Extract the (x, y) coordinate from the center of the cell holding the provided text.  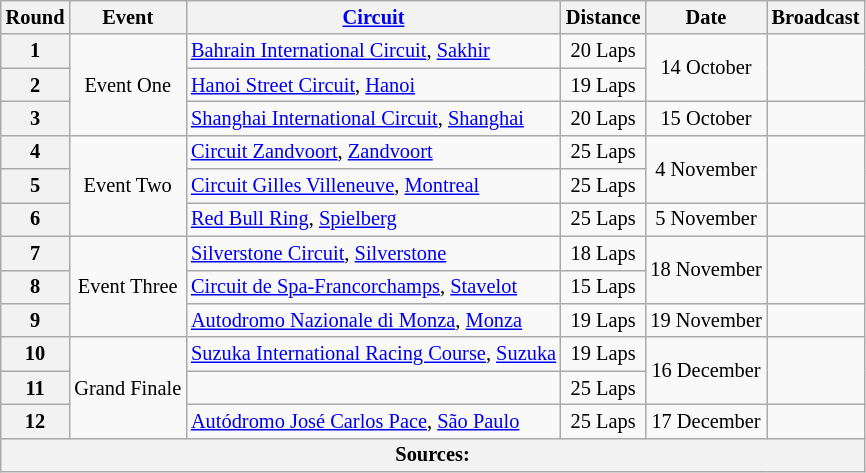
Autódromo José Carlos Pace, São Paulo (374, 421)
10 (36, 354)
11 (36, 388)
14 October (706, 68)
5 (36, 186)
15 Laps (603, 287)
3 (36, 118)
Shanghai International Circuit, Shanghai (374, 118)
Bahrain International Circuit, Sakhir (374, 51)
12 (36, 421)
17 December (706, 421)
Distance (603, 17)
Event Two (128, 186)
Circuit Zandvoort, Zandvoort (374, 152)
Suzuka International Racing Course, Suzuka (374, 354)
Event (128, 17)
Event One (128, 84)
Round (36, 17)
16 December (706, 370)
19 November (706, 320)
2 (36, 85)
Date (706, 17)
15 October (706, 118)
8 (36, 287)
Circuit Gilles Villeneuve, Montreal (374, 186)
1 (36, 51)
Red Bull Ring, Spielberg (374, 219)
9 (36, 320)
18 Laps (603, 253)
Circuit de Spa-Francorchamps, Stavelot (374, 287)
4 (36, 152)
18 November (706, 270)
Silverstone Circuit, Silverstone (374, 253)
5 November (706, 219)
6 (36, 219)
Grand Finale (128, 388)
Circuit (374, 17)
7 (36, 253)
Broadcast (816, 17)
Autodromo Nazionale di Monza, Monza (374, 320)
Sources: (433, 455)
Event Three (128, 286)
4 November (706, 168)
Hanoi Street Circuit, Hanoi (374, 85)
